For the text-containing cell, return its midpoint in (x, y) coordinate format. 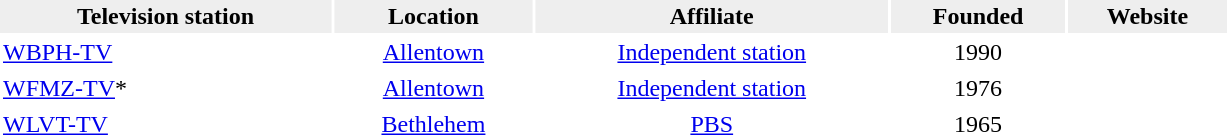
Website (1147, 16)
WFMZ-TV* (166, 88)
Television station (166, 16)
WBPH-TV (166, 52)
1976 (978, 88)
Location (434, 16)
1990 (978, 52)
Founded (978, 16)
Affiliate (712, 16)
